Scan for the cell matching the given text and deliver its (x, y) coordinate at center. 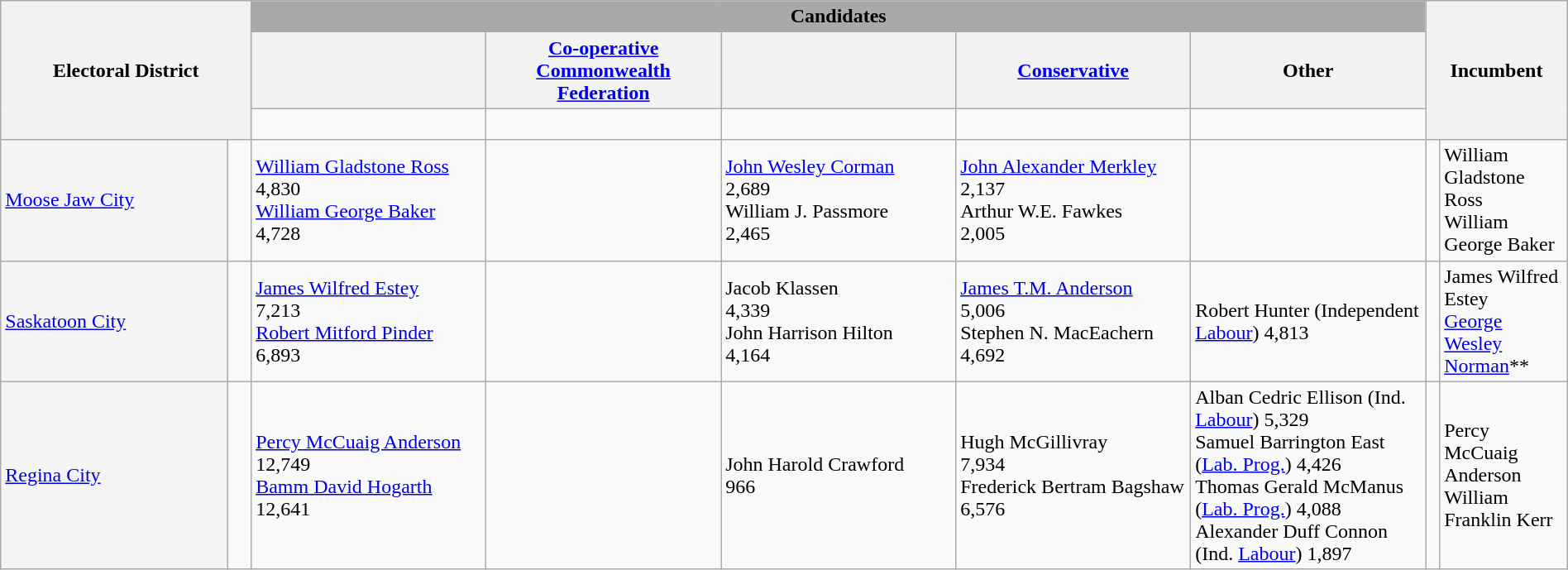
John Harold Crawford966 (839, 475)
Saskatoon City (114, 321)
Other (1308, 70)
John Alexander Merkley2,137Arthur W.E. Fawkes2,005 (1073, 200)
James T.M. Anderson5,006Stephen N. MacEachern4,692 (1073, 321)
William Gladstone RossWilliam George Baker (1503, 200)
Regina City (114, 475)
Co-operative Commonwealth Federation (604, 70)
Electoral District (126, 70)
Robert Hunter (Independent Labour) 4,813 (1308, 321)
John Wesley Corman2,689William J. Passmore2,465 (839, 200)
Percy McCuaig Anderson12,749Bamm David Hogarth12,641 (369, 475)
James Wilfred EsteyGeorge Wesley Norman** (1503, 321)
Moose Jaw City (114, 200)
Conservative (1073, 70)
Incumbent (1497, 70)
Candidates (839, 17)
Hugh McGillivray7,934Frederick Bertram Bagshaw6,576 (1073, 475)
Percy McCuaig AndersonWilliam Franklin Kerr (1503, 475)
William Gladstone Ross4,830William George Baker4,728 (369, 200)
James Wilfred Estey7,213Robert Mitford Pinder6,893 (369, 321)
Jacob Klassen4,339John Harrison Hilton4,164 (839, 321)
